Scan for the cell matching the given text and deliver its (X, Y) coordinate at center. 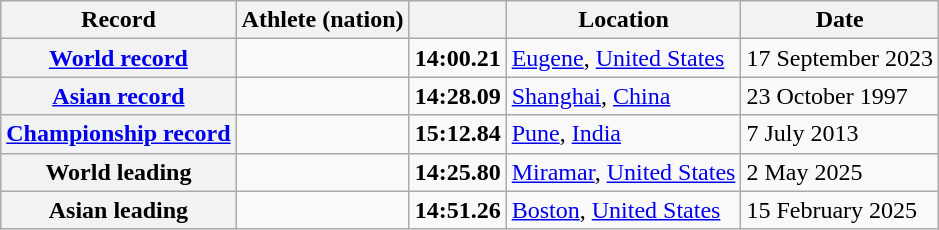
Miramar, United States (624, 172)
14:28.09 (458, 96)
Asian leading (118, 210)
23 October 1997 (840, 96)
Athlete (nation) (322, 20)
Record (118, 20)
15 February 2025 (840, 210)
14:00.21 (458, 58)
17 September 2023 (840, 58)
World record (118, 58)
Boston, United States (624, 210)
Pune, India (624, 134)
World leading (118, 172)
2 May 2025 (840, 172)
14:51.26 (458, 210)
Shanghai, China (624, 96)
Asian record (118, 96)
Eugene, United States (624, 58)
Date (840, 20)
7 July 2013 (840, 134)
Championship record (118, 134)
14:25.80 (458, 172)
15:12.84 (458, 134)
Location (624, 20)
